Scan for the cell matching the given text and deliver its (x, y) coordinate at center. 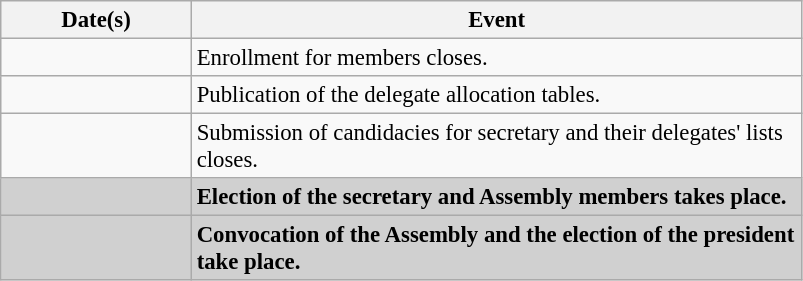
Event (496, 20)
Date(s) (96, 20)
Publication of the delegate allocation tables. (496, 95)
Election of the secretary and Assembly members takes place. (496, 197)
Convocation of the Assembly and the election of the president take place. (496, 248)
Enrollment for members closes. (496, 58)
Submission of candidacies for secretary and their delegates' lists closes. (496, 146)
